Search for the cell housing the specified text and yield its [X, Y] center coordinate. 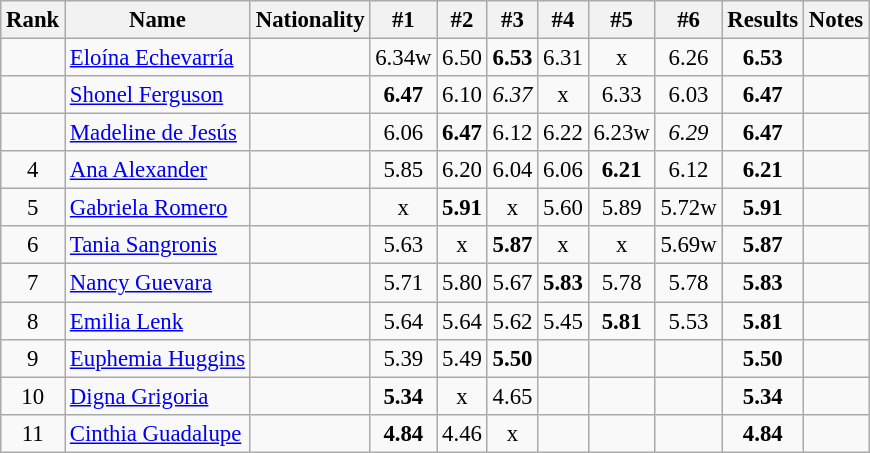
Digna Grigoria [158, 396]
11 [33, 433]
5.71 [404, 283]
5.60 [563, 208]
#6 [688, 20]
#1 [404, 20]
6.31 [563, 58]
5.49 [462, 358]
9 [33, 358]
#4 [563, 20]
7 [33, 283]
Notes [836, 20]
Euphemia Huggins [158, 358]
6.29 [688, 133]
6.23w [622, 133]
6.04 [512, 170]
Emilia Lenk [158, 321]
Tania Sangronis [158, 245]
5.63 [404, 245]
Rank [33, 20]
6.20 [462, 170]
5.80 [462, 283]
4.46 [462, 433]
6.50 [462, 58]
5.39 [404, 358]
5.53 [688, 321]
5.72w [688, 208]
Name [158, 20]
5.69w [688, 245]
5.62 [512, 321]
5.85 [404, 170]
Eloína Echevarría [158, 58]
Gabriela Romero [158, 208]
Shonel Ferguson [158, 95]
Results [762, 20]
6.34w [404, 58]
6.33 [622, 95]
6.26 [688, 58]
4 [33, 170]
6.10 [462, 95]
10 [33, 396]
5.67 [512, 283]
5.45 [563, 321]
Ana Alexander [158, 170]
6.22 [563, 133]
Nancy Guevara [158, 283]
Nationality [310, 20]
4.65 [512, 396]
5 [33, 208]
6.37 [512, 95]
Cinthia Guadalupe [158, 433]
#2 [462, 20]
6.03 [688, 95]
6 [33, 245]
8 [33, 321]
5.89 [622, 208]
Madeline de Jesús [158, 133]
#3 [512, 20]
#5 [622, 20]
